Extract the [X, Y] coordinate from the center of the cell holding the provided text.  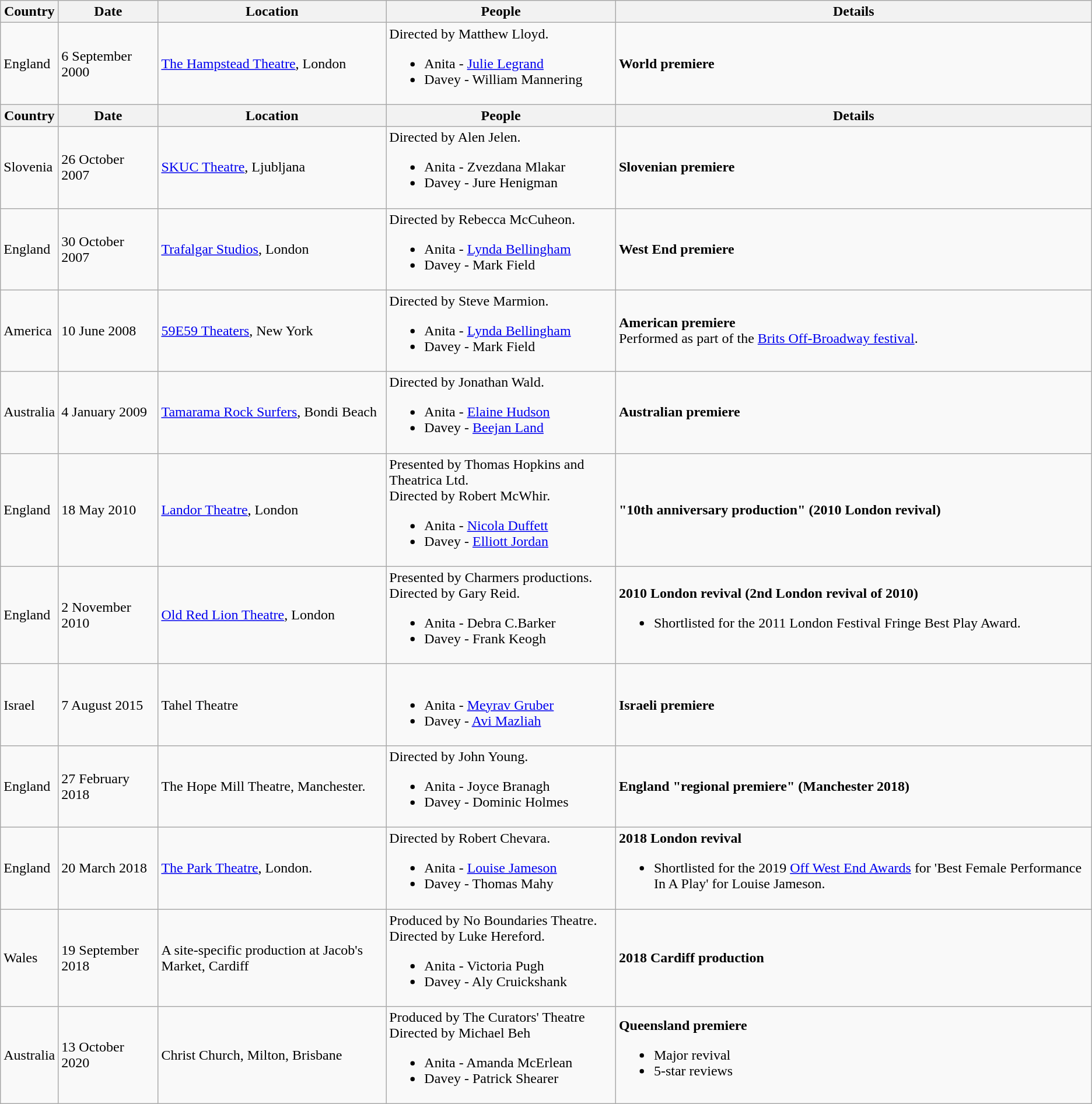
2018 London revivalShortlisted for the 2019 Off West End Awards for 'Best Female Performance In A Play' for Louise Jameson. [853, 868]
Directed by Steve Marmion.Anita - Lynda BellinghamDavey - Mark Field [501, 331]
Produced by No Boundaries Theatre.Directed by Luke Hereford.Anita - Victoria PughDavey - Aly Cruickshank [501, 958]
Slovenian premiere [853, 167]
Christ Church, Milton, Brisbane [272, 1056]
7 August 2015 [108, 705]
19 September 2018 [108, 958]
Presented by Charmers productions.Directed by Gary Reid.Anita - Debra C.BarkerDavey - Frank Keogh [501, 615]
27 February 2018 [108, 786]
26 October 2007 [108, 167]
Anita - Meyrav GruberDavey - Avi Mazliah [501, 705]
England "regional premiere" (Manchester 2018) [853, 786]
Produced by The Curators' TheatreDirected by Michael BehAnita - Amanda McErleanDavey - Patrick Shearer [501, 1056]
Slovenia [29, 167]
Australian premiere [853, 412]
"10th anniversary production" (2010 London revival) [853, 510]
2 November 2010 [108, 615]
59E59 Theaters, New York [272, 331]
10 June 2008 [108, 331]
American premierePerformed as part of the Brits Off-Broadway festival. [853, 331]
Presented by Thomas Hopkins and Theatrica Ltd.Directed by Robert McWhir.Anita - Nicola DuffettDavey - Elliott Jordan [501, 510]
30 October 2007 [108, 249]
A site-specific production at Jacob's Market, Cardiff [272, 958]
20 March 2018 [108, 868]
The Park Theatre, London. [272, 868]
Tahel Theatre [272, 705]
Tamarama Rock Surfers, Bondi Beach [272, 412]
Wales [29, 958]
2010 London revival (2nd London revival of 2010)Shortlisted for the 2011 London Festival Fringe Best Play Award. [853, 615]
6 September 2000 [108, 64]
Directed by Robert Chevara.Anita - Louise JamesonDavey - Thomas Mahy [501, 868]
Old Red Lion Theatre, London [272, 615]
13 October 2020 [108, 1056]
Israel [29, 705]
West End premiere [853, 249]
The Hope Mill Theatre, Manchester. [272, 786]
18 May 2010 [108, 510]
2018 Cardiff production [853, 958]
Directed by Alen Jelen.Anita - Zvezdana MlakarDavey - Jure Henigman [501, 167]
Israeli premiere [853, 705]
The Hampstead Theatre, London [272, 64]
Queensland premiereMajor revival5-star reviews [853, 1056]
Landor Theatre, London [272, 510]
Trafalgar Studios, London [272, 249]
Directed by Rebecca McCuheon.Anita - Lynda BellinghamDavey - Mark Field [501, 249]
SKUC Theatre, Ljubljana [272, 167]
4 January 2009 [108, 412]
America [29, 331]
World premiere [853, 64]
Directed by John Young.Anita - Joyce BranaghDavey - Dominic Holmes [501, 786]
Directed by Jonathan Wald.Anita - Elaine HudsonDavey - Beejan Land [501, 412]
Directed by Matthew Lloyd.Anita - Julie LegrandDavey - William Mannering [501, 64]
